Identify which cell holds the provided text, then report its [X, Y] central coordinate. 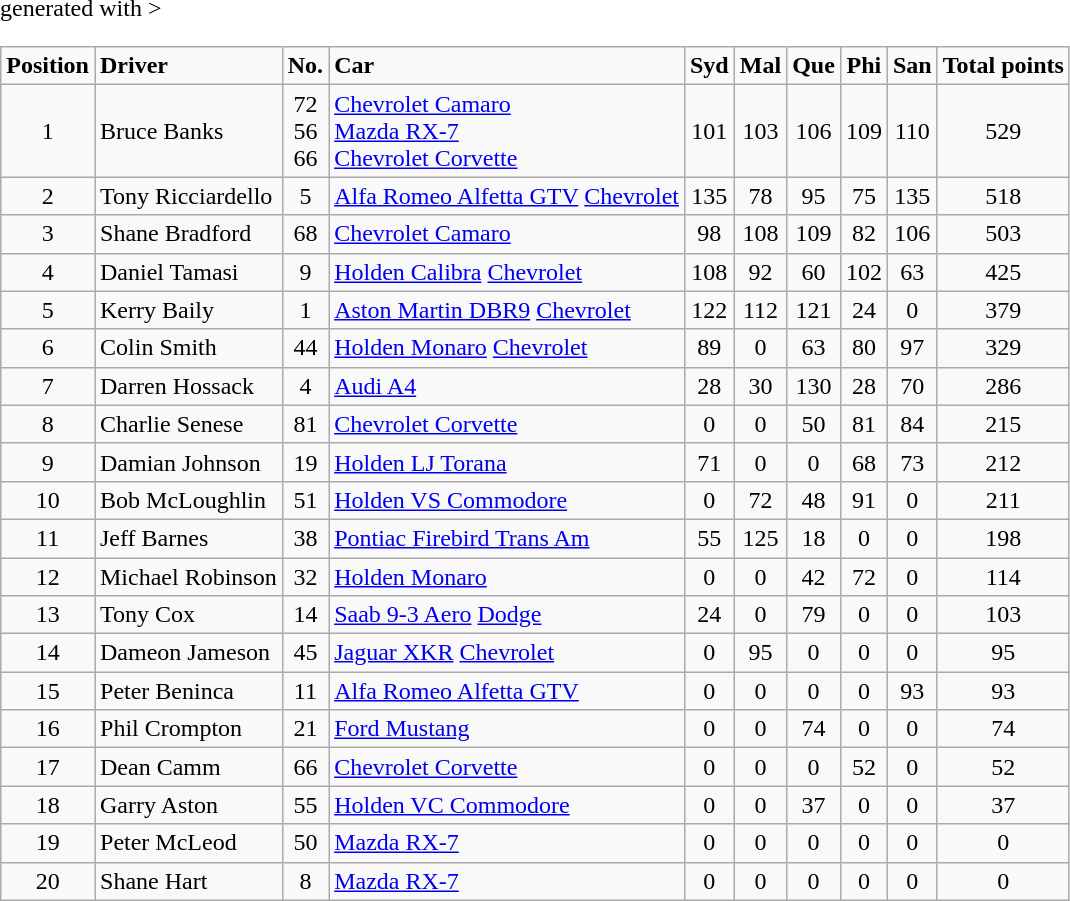
Bob McLoughlin [188, 500]
7 [48, 386]
Driver [188, 66]
72 56 66 [305, 131]
48 [814, 500]
Ford Mustang [507, 729]
212 [1003, 462]
15 [48, 691]
Holden Monaro [507, 577]
Alfa Romeo Alfetta GTV Chevrolet [507, 196]
38 [305, 538]
121 [814, 310]
Shane Hart [188, 881]
10 [48, 500]
198 [1003, 538]
73 [912, 462]
Position [48, 66]
20 [48, 881]
211 [1003, 500]
Total points [1003, 66]
71 [709, 462]
32 [305, 577]
Jeff Barnes [188, 538]
Syd [709, 66]
Dean Camm [188, 767]
79 [814, 615]
Car [507, 66]
Dameon Jameson [188, 653]
518 [1003, 196]
70 [912, 386]
130 [814, 386]
Damian Johnson [188, 462]
51 [305, 500]
44 [305, 348]
Chevrolet Camaro [507, 234]
Bruce Banks [188, 131]
Holden VC Commodore [507, 805]
Holden LJ Torana [507, 462]
98 [709, 234]
Colin Smith [188, 348]
2 [48, 196]
Audi A4 [507, 386]
Alfa Romeo Alfetta GTV [507, 691]
Aston Martin DBR9 Chevrolet [507, 310]
42 [814, 577]
329 [1003, 348]
Mal [760, 66]
101 [709, 131]
91 [864, 500]
80 [864, 348]
Tony Cox [188, 615]
Que [814, 66]
3 [48, 234]
82 [864, 234]
66 [305, 767]
12 [48, 577]
No. [305, 66]
17 [48, 767]
Jaguar XKR Chevrolet [507, 653]
529 [1003, 131]
Phil Crompton [188, 729]
6 [48, 348]
Peter Beninca [188, 691]
78 [760, 196]
89 [709, 348]
Holden Monaro Chevrolet [507, 348]
75 [864, 196]
Shane Bradford [188, 234]
425 [1003, 272]
Charlie Senese [188, 424]
Peter McLeod [188, 843]
Saab 9-3 Aero Dodge [507, 615]
114 [1003, 577]
13 [48, 615]
Holden VS Commodore [507, 500]
Michael Robinson [188, 577]
112 [760, 310]
21 [305, 729]
Holden Calibra Chevrolet [507, 272]
97 [912, 348]
Kerry Baily [188, 310]
60 [814, 272]
30 [760, 386]
Phi [864, 66]
Tony Ricciardello [188, 196]
286 [1003, 386]
Darren Hossack [188, 386]
84 [912, 424]
Pontiac Firebird Trans Am [507, 538]
Daniel Tamasi [188, 272]
Garry Aston [188, 805]
San [912, 66]
379 [1003, 310]
215 [1003, 424]
92 [760, 272]
110 [912, 131]
45 [305, 653]
125 [760, 538]
16 [48, 729]
102 [864, 272]
Chevrolet Camaro Mazda RX-7 Chevrolet Corvette [507, 131]
503 [1003, 234]
122 [709, 310]
